From the cell containing the given text, extract its center point as [x, y] coordinate. 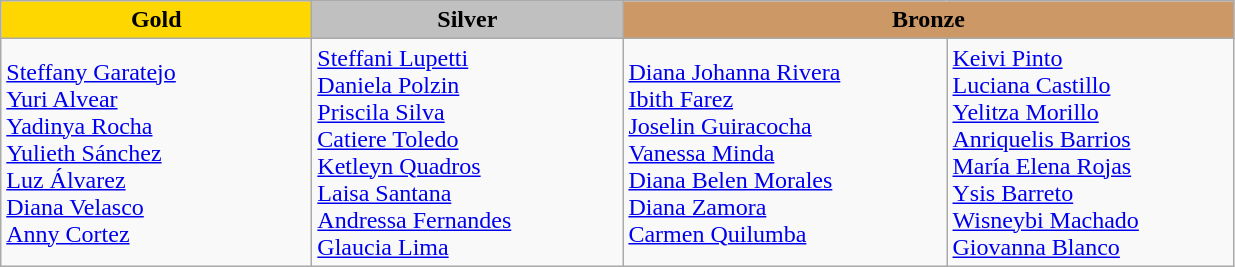
Keivi PintoLuciana CastilloYelitza MorilloAnriquelis BarriosMaría Elena RojasYsis BarretoWisneybi MachadoGiovanna Blanco [1090, 152]
Silver [468, 20]
Steffani LupettiDaniela PolzinPriscila SilvaCatiere ToledoKetleyn QuadrosLaisa SantanaAndressa FernandesGlaucia Lima [468, 152]
Steffany GaratejoYuri AlvearYadinya RochaYulieth SánchezLuz ÁlvarezDiana VelascoAnny Cortez [156, 152]
Bronze [928, 20]
Gold [156, 20]
Diana Johanna RiveraIbith FarezJoselin GuiracochaVanessa MindaDiana Belen MoralesDiana ZamoraCarmen Quilumba [785, 152]
